Capture the cell that displays the provided text and extract its (X, Y) central coordinate. 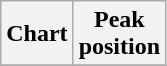
Chart (37, 34)
Peakposition (119, 34)
